Determine the (x, y) coordinate at the center of the cell enclosing the given text.  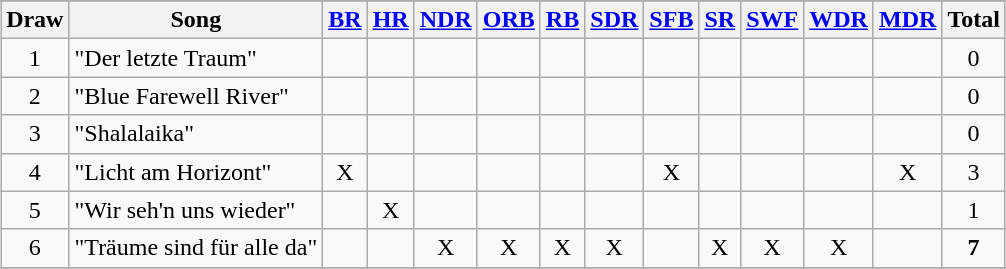
SDR (614, 20)
MDR (907, 20)
Song (196, 20)
"Träume sind für alle da" (196, 248)
HR (390, 20)
2 (35, 96)
ORB (508, 20)
SR (720, 20)
Total (974, 20)
"Licht am Horizont" (196, 172)
4 (35, 172)
BR (345, 20)
"Shalalaika" (196, 134)
6 (35, 248)
SFB (672, 20)
5 (35, 210)
Draw (35, 20)
WDR (839, 20)
"Der letzte Traum" (196, 58)
"Blue Farewell River" (196, 96)
SWF (772, 20)
7 (974, 248)
NDR (446, 20)
RB (562, 20)
"Wir seh'n uns wieder" (196, 210)
